Capture the cell that displays the provided text and extract its (X, Y) central coordinate. 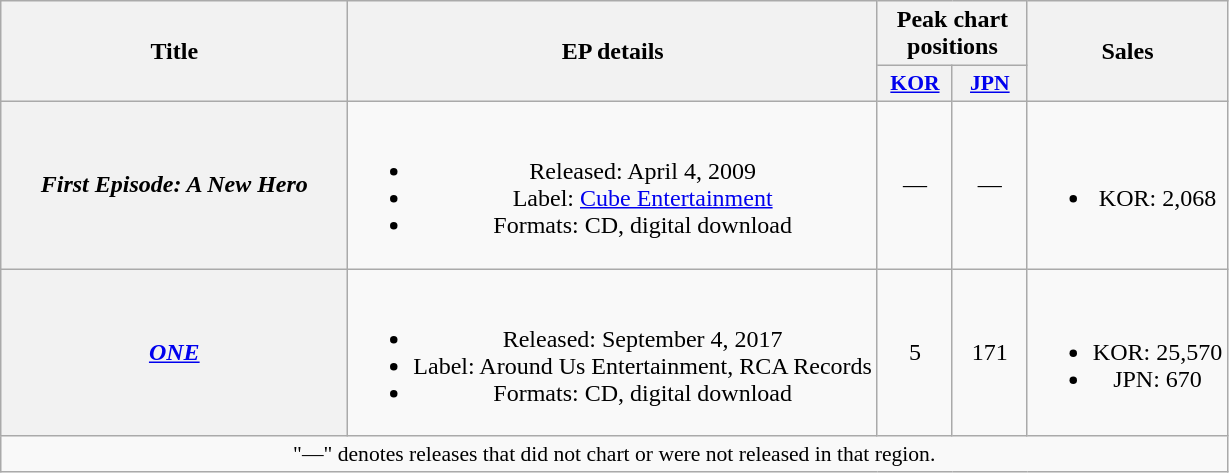
KOR: 25,570JPN: 670 (1127, 352)
KOR (914, 84)
5 (914, 352)
171 (990, 352)
ONE (174, 352)
Sales (1127, 52)
Peak chart positions (952, 34)
Title (174, 52)
EP details (613, 52)
"—" denotes releases that did not chart or were not released in that region. (614, 454)
JPN (990, 84)
Released: April 4, 2009Label: Cube EntertainmentFormats: CD, digital download (613, 184)
First Episode: A New Hero (174, 184)
Released: September 4, 2017Label: Around Us Entertainment, RCA RecordsFormats: CD, digital download (613, 352)
KOR: 2,068 (1127, 184)
